Pinpoint the cell where the given text exists, returning its (x, y) midpoint coordinate. 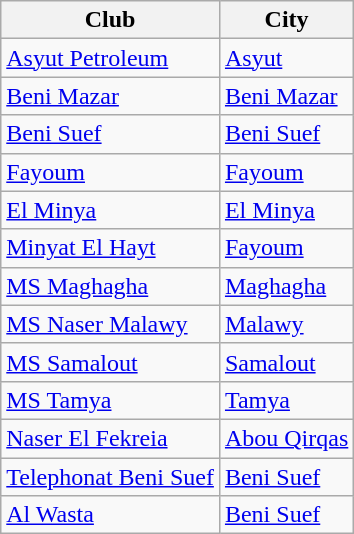
Malawy (286, 324)
MS Maghagha (110, 286)
MS Naser Malawy (110, 324)
Club (110, 20)
Naser El Fekreia (110, 438)
Abou Qirqas (286, 438)
Minyat El Hayt (110, 248)
MS Tamya (110, 400)
City (286, 20)
Tamya (286, 400)
MS Samalout (110, 362)
Maghagha (286, 286)
Asyut Petroleum (110, 58)
Al Wasta (110, 515)
Telephonat Beni Suef (110, 477)
Asyut (286, 58)
Samalout (286, 362)
